Provide the (X, Y) coordinate of the cell's center where the given text is located.  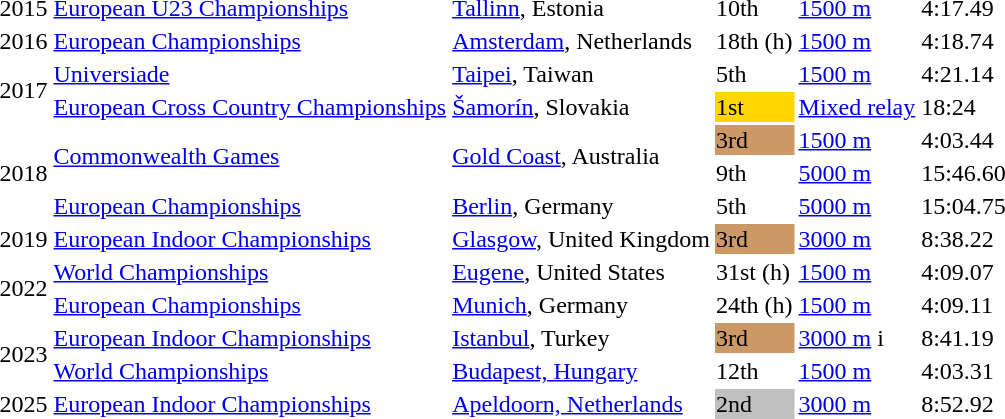
Commonwealth Games (250, 156)
24th (h) (754, 305)
9th (754, 173)
Munich, Germany (582, 305)
18th (h) (754, 41)
Budapest, Hungary (582, 371)
31st (h) (754, 272)
Eugene, United States (582, 272)
Istanbul, Turkey (582, 338)
Taipei, Taiwan (582, 74)
Berlin, Germany (582, 206)
Glasgow, United Kingdom (582, 239)
Apeldoorn, Netherlands (582, 404)
1st (754, 107)
12th (754, 371)
Gold Coast, Australia (582, 156)
3000 m i (857, 338)
2nd (754, 404)
European Cross Country Championships (250, 107)
Šamorín, Slovakia (582, 107)
Amsterdam, Netherlands (582, 41)
Mixed relay (857, 107)
Universiade (250, 74)
